Scan for the cell matching the given text and deliver its [X, Y] coordinate at center. 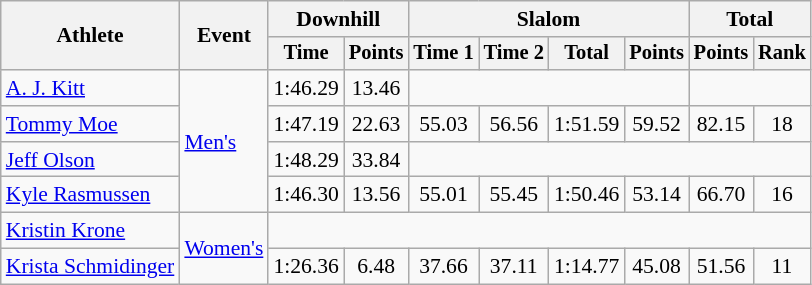
Kristin Krone [90, 231]
16 [782, 195]
1:48.29 [306, 160]
56.56 [514, 124]
66.70 [721, 195]
Kyle Rasmussen [90, 195]
55.01 [443, 195]
11 [782, 267]
55.45 [514, 195]
37.11 [514, 267]
Time 1 [443, 54]
Slalom [548, 19]
1:46.30 [306, 195]
53.14 [656, 195]
1:51.59 [586, 124]
Time 2 [514, 54]
55.03 [443, 124]
1:50.46 [586, 195]
51.56 [721, 267]
6.48 [376, 267]
Jeff Olson [90, 160]
1:47.19 [306, 124]
Downhill [338, 19]
13.56 [376, 195]
Athlete [90, 36]
1:46.29 [306, 88]
45.08 [656, 267]
82.15 [721, 124]
Tommy Moe [90, 124]
1:14.77 [586, 267]
A. J. Kitt [90, 88]
Men's [224, 141]
Krista Schmidinger [90, 267]
59.52 [656, 124]
22.63 [376, 124]
1:26.36 [306, 267]
Event [224, 36]
Women's [224, 248]
37.66 [443, 267]
Time [306, 54]
33.84 [376, 160]
Rank [782, 54]
18 [782, 124]
13.46 [376, 88]
